For the text-containing cell, return its midpoint in (x, y) coordinate format. 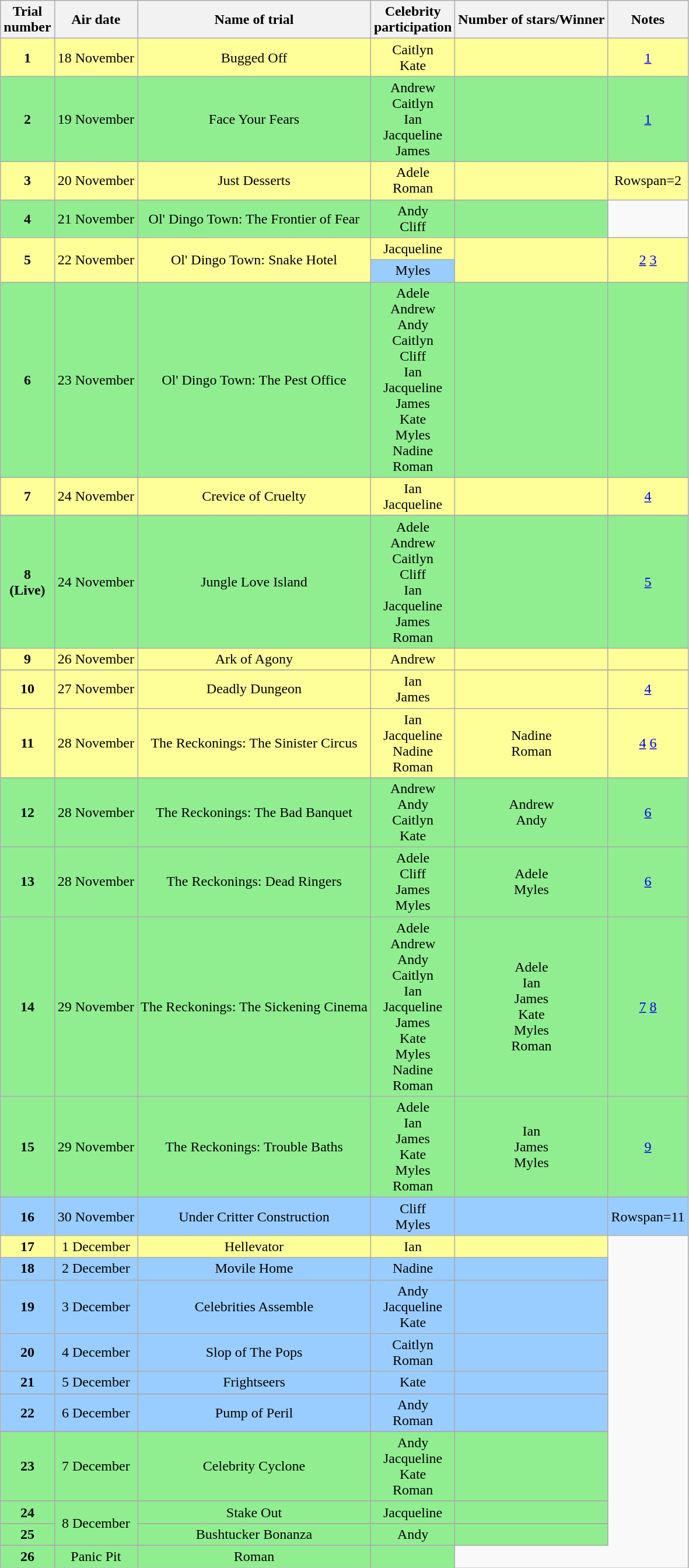
Andy (412, 1534)
19 November (96, 119)
AdeleAndrewAndyCaitlynIanJacquelineJamesKateMylesNadineRoman (412, 1007)
Ian (412, 1246)
Frightseers (254, 1382)
18 (27, 1269)
13 (27, 882)
3 (27, 181)
8 December (96, 1523)
Notes (648, 20)
AdeleAndrewCaitlynCliffIanJacquelineJamesRoman (412, 581)
4 6 (648, 743)
IanJacqueline (412, 496)
20 (27, 1353)
Ol' Dingo Town: The Pest Office (254, 379)
AndyCliff (412, 218)
IanJames (412, 689)
AndyRoman (412, 1412)
Under Critter Construction (254, 1216)
Trialnumber (27, 20)
Movile Home (254, 1269)
AndrewAndy (531, 812)
23 November (96, 379)
14 (27, 1007)
Kate (412, 1382)
17 (27, 1246)
Jungle Love Island (254, 581)
Stake Out (254, 1512)
18 November (96, 57)
16 (27, 1216)
Just Desserts (254, 181)
30 November (96, 1216)
Celebrity Cyclone (254, 1466)
AdeleMyles (531, 882)
Andrew (412, 659)
Deadly Dungeon (254, 689)
Number of stars/Winner (531, 20)
2 December (96, 1269)
Crevice of Cruelty (254, 496)
IanJamesMyles (531, 1147)
27 November (96, 689)
AndyJacquelineKate (412, 1307)
10 (27, 689)
7 8 (648, 1007)
NadineRoman (531, 743)
8(Live) (27, 581)
Name of trial (254, 20)
20 November (96, 181)
Myles (412, 271)
Roman (254, 1556)
6 December (96, 1412)
24 (27, 1512)
AdeleAndrewAndyCaitlynCliffIanJacquelineJamesKateMylesNadineRoman (412, 379)
7 (27, 496)
5 December (96, 1382)
The Reckonings: The Sickening Cinema (254, 1007)
22 November (96, 260)
Ol' Dingo Town: The Frontier of Fear (254, 218)
Ol' Dingo Town: Snake Hotel (254, 260)
26 (27, 1556)
The Reckonings: Trouble Baths (254, 1147)
Nadine (412, 1269)
AndrewAndyCaitlynKate (412, 812)
Celebrityparticipation (412, 20)
AndyJacquelineKateRoman (412, 1466)
21 November (96, 218)
AdeleRoman (412, 181)
4 December (96, 1353)
Ark of Agony (254, 659)
The Reckonings: Dead Ringers (254, 882)
CaitlynRoman (412, 1353)
Rowspan=11 (648, 1216)
Celebrities Assemble (254, 1307)
Panic Pit (96, 1556)
23 (27, 1466)
Slop of The Pops (254, 1353)
15 (27, 1147)
Bugged Off (254, 57)
AdeleCliffJamesMyles (412, 882)
IanJacquelineNadineRoman (412, 743)
Face Your Fears (254, 119)
AndrewCaitlynIanJacquelineJames (412, 119)
Bushtucker Bonanza (254, 1534)
22 (27, 1412)
Rowspan=2 (648, 181)
Air date (96, 20)
2 3 (648, 260)
2 (27, 119)
7 December (96, 1466)
The Reckonings: The Bad Banquet (254, 812)
3 December (96, 1307)
19 (27, 1307)
21 (27, 1382)
CaitlynKate (412, 57)
The Reckonings: The Sinister Circus (254, 743)
26 November (96, 659)
Pump of Peril (254, 1412)
25 (27, 1534)
1 December (96, 1246)
CliffMyles (412, 1216)
12 (27, 812)
Hellevator (254, 1246)
11 (27, 743)
